Output the [x, y] coordinate of the center of the cell containing the given text.  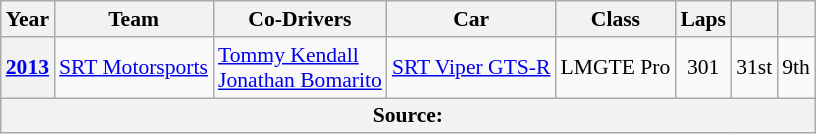
301 [703, 68]
Co-Drivers [300, 19]
SRT Motorsports [134, 68]
LMGTE Pro [615, 68]
31st [754, 68]
SRT Viper GTS-R [472, 68]
Class [615, 19]
9th [796, 68]
Car [472, 19]
Source: [408, 116]
Tommy Kendall Jonathan Bomarito [300, 68]
Year [28, 19]
Team [134, 19]
Laps [703, 19]
2013 [28, 68]
